Identify which cell holds the provided text, then report its [X, Y] central coordinate. 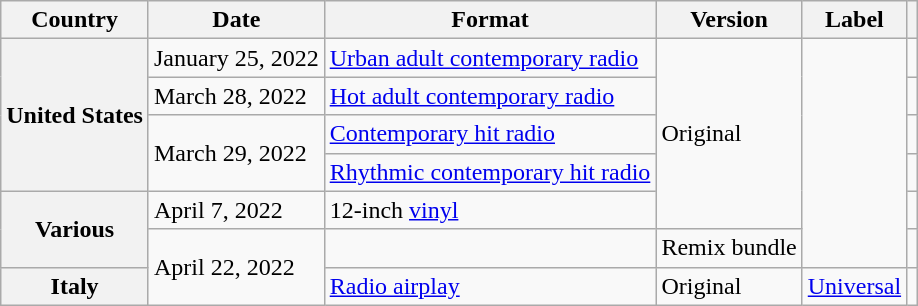
Contemporary hit radio [490, 134]
Label [854, 20]
Format [490, 20]
April 7, 2022 [236, 210]
Radio airplay [490, 286]
Hot adult contemporary radio [490, 96]
April 22, 2022 [236, 267]
Rhythmic contemporary hit radio [490, 172]
12-inch vinyl [490, 210]
Universal [854, 286]
Various [75, 229]
Remix bundle [729, 248]
Italy [75, 286]
March 29, 2022 [236, 153]
Date [236, 20]
January 25, 2022 [236, 58]
United States [75, 115]
Country [75, 20]
Urban adult contemporary radio [490, 58]
Version [729, 20]
March 28, 2022 [236, 96]
